Locate the cell with the specified text and output its (x, y) center coordinate. 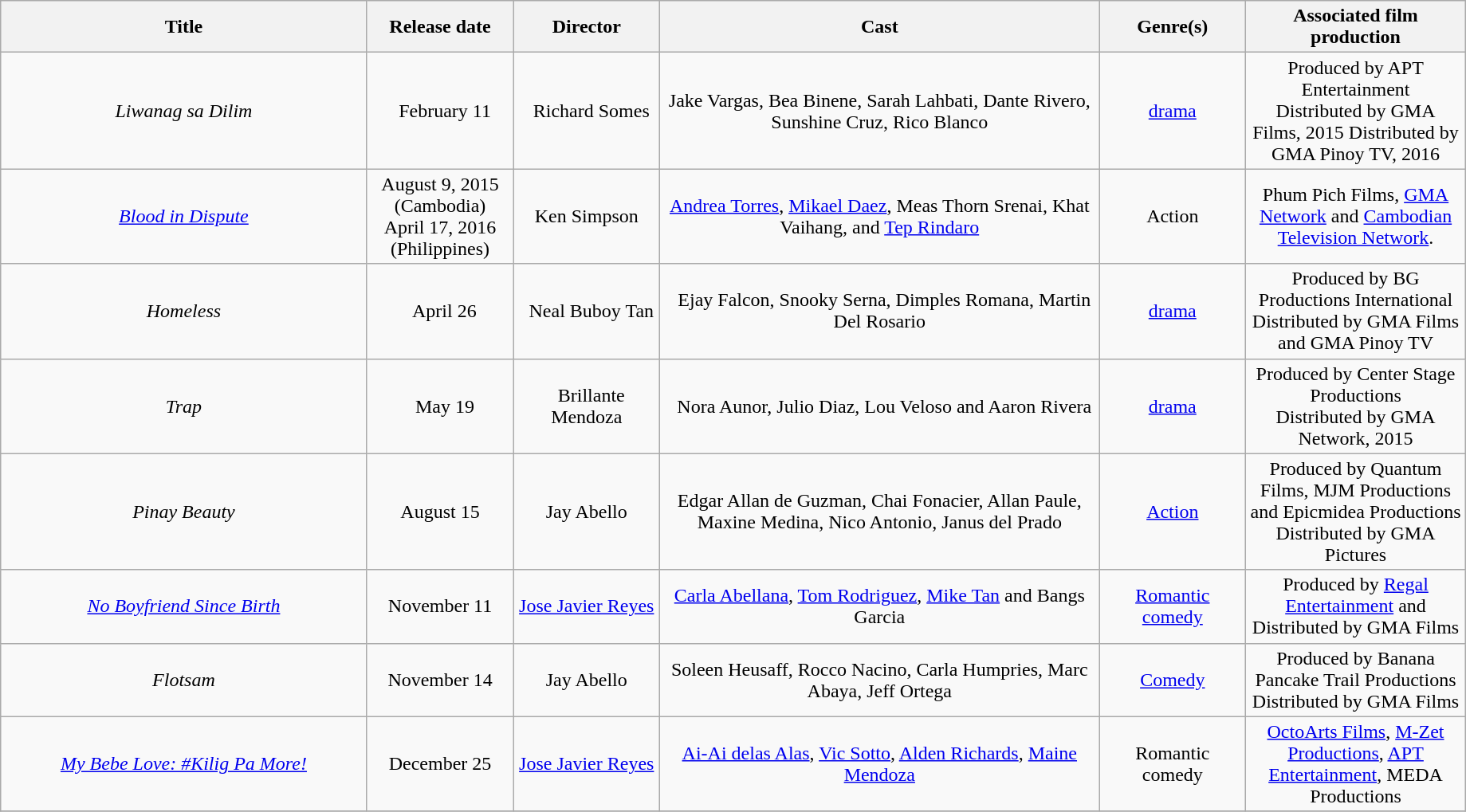
Neal Buboy Tan (587, 311)
Brillante Mendoza (587, 406)
My Bebe Love: #Kilig Pa More! (183, 763)
November 14 (440, 680)
Title (183, 27)
Release date (440, 27)
Flotsam (183, 680)
Phum Pich Films, GMA Network and Cambodian Television Network. (1356, 217)
Produced by Banana Pancake Trail ProductionsDistributed by GMA Films (1356, 680)
Produced by Quantum Films, MJM Productions and Epicmidea ProductionsDistributed by GMA Pictures (1356, 512)
Ejay Falcon, Snooky Serna, Dimples Romana, Martin Del Rosario (880, 311)
Produced by Center Stage ProductionsDistributed by GMA Network, 2015 (1356, 406)
Liwanag sa Dilim (183, 111)
Andrea Torres, Mikael Daez, Meas Thorn Srenai, Khat Vaihang, and Tep Rindaro (880, 217)
April 26 (440, 311)
OctoArts Films, M-Zet Productions, APT Entertainment, MEDA Productions (1356, 763)
August 9, 2015 (Cambodia)April 17, 2016 (Philippines) (440, 217)
Genre(s) (1173, 27)
Ai-Ai delas Alas, Vic Sotto, Alden Richards, Maine Mendoza (880, 763)
Soleen Heusaff, Rocco Nacino, Carla Humpries, Marc Abaya, Jeff Ortega (880, 680)
Homeless (183, 311)
Produced by BG Productions InternationalDistributed by GMA Films and GMA Pinoy TV (1356, 311)
Edgar Allan de Guzman, Chai Fonacier, Allan Paule, Maxine Medina, Nico Antonio, Janus del Prado (880, 512)
May 19 (440, 406)
February 11 (440, 111)
Produced by Regal Entertainment and Distributed by GMA Films (1356, 606)
Produced by APT EntertainmentDistributed by GMA Films, 2015 Distributed by GMA Pinoy TV, 2016 (1356, 111)
Ken Simpson (587, 217)
Blood in Dispute (183, 217)
August 15 (440, 512)
December 25 (440, 763)
November 11 (440, 606)
Cast (880, 27)
Trap (183, 406)
Richard Somes (587, 111)
No Boyfriend Since Birth (183, 606)
Associated film production (1356, 27)
Pinay Beauty (183, 512)
Director (587, 27)
Comedy (1173, 680)
Carla Abellana, Tom Rodriguez, Mike Tan and Bangs Garcia (880, 606)
Nora Aunor, Julio Diaz, Lou Veloso and Aaron Rivera (880, 406)
Jake Vargas, Bea Binene, Sarah Lahbati, Dante Rivero, Sunshine Cruz, Rico Blanco (880, 111)
